Search for the cell housing the specified text and yield its [x, y] center coordinate. 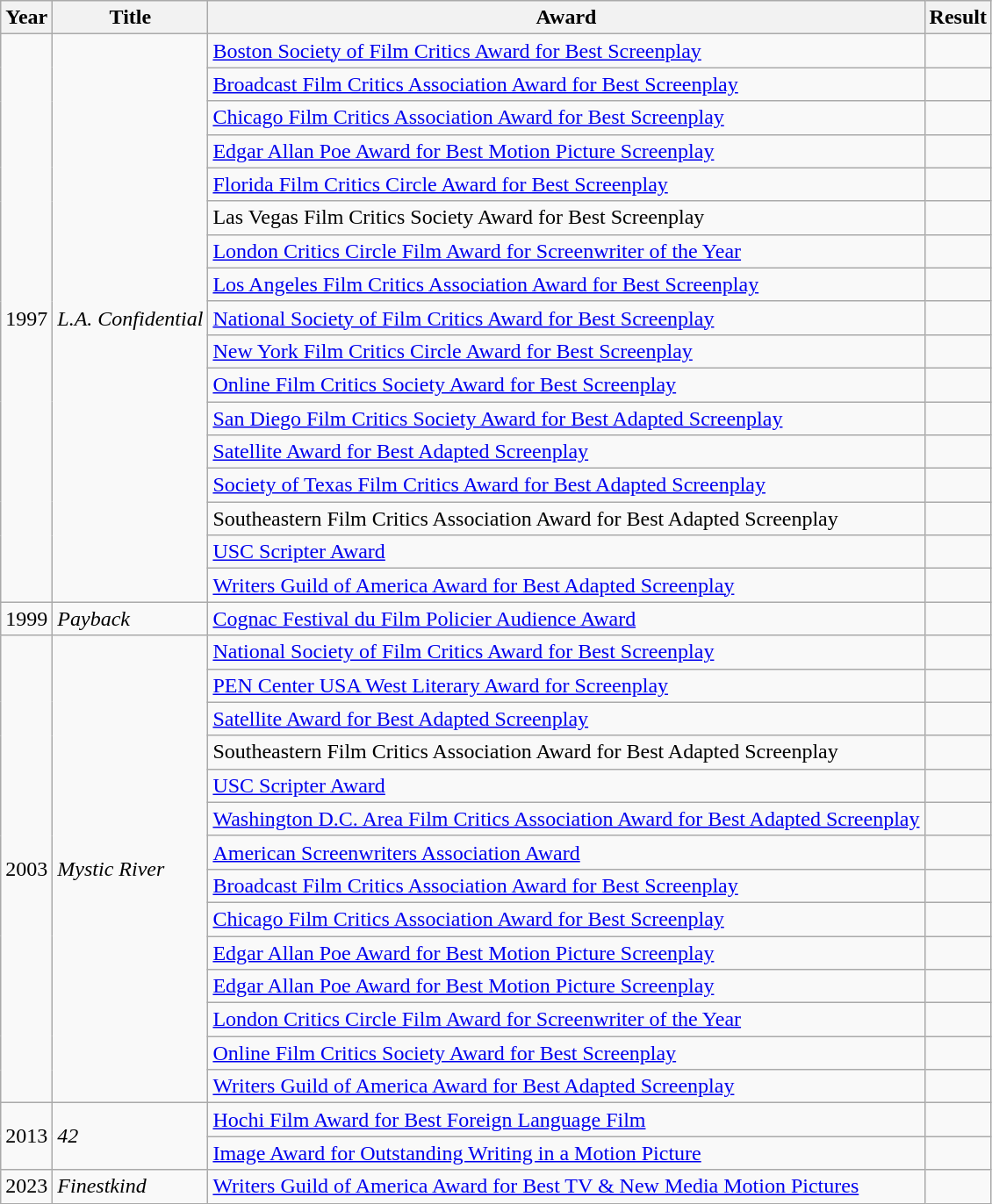
Society of Texas Film Critics Award for Best Adapted Screenplay [566, 485]
PEN Center USA West Literary Award for Screenplay [566, 685]
Florida Film Critics Circle Award for Best Screenplay [566, 184]
Result [958, 18]
42 [130, 1136]
1997 [26, 318]
Payback [130, 619]
San Diego Film Critics Society Award for Best Adapted Screenplay [566, 419]
1999 [26, 619]
Writers Guild of America Award for Best TV & New Media Motion Pictures [566, 1186]
2023 [26, 1186]
Boston Society of Film Critics Award for Best Screenplay [566, 51]
Cognac Festival du Film Policier Audience Award [566, 619]
Mystic River [130, 869]
Finestkind [130, 1186]
Washington D.C. Area Film Critics Association Award for Best Adapted Screenplay [566, 819]
L.A. Confidential [130, 318]
Award [566, 18]
American Screenwriters Association Award [566, 852]
2003 [26, 869]
Las Vegas Film Critics Society Award for Best Screenplay [566, 218]
Image Award for Outstanding Writing in a Motion Picture [566, 1153]
Los Angeles Film Critics Association Award for Best Screenplay [566, 284]
Year [26, 18]
Hochi Film Award for Best Foreign Language Film [566, 1120]
2013 [26, 1136]
New York Film Critics Circle Award for Best Screenplay [566, 351]
Title [130, 18]
